Return (X, Y) of the center of cell containing provided text 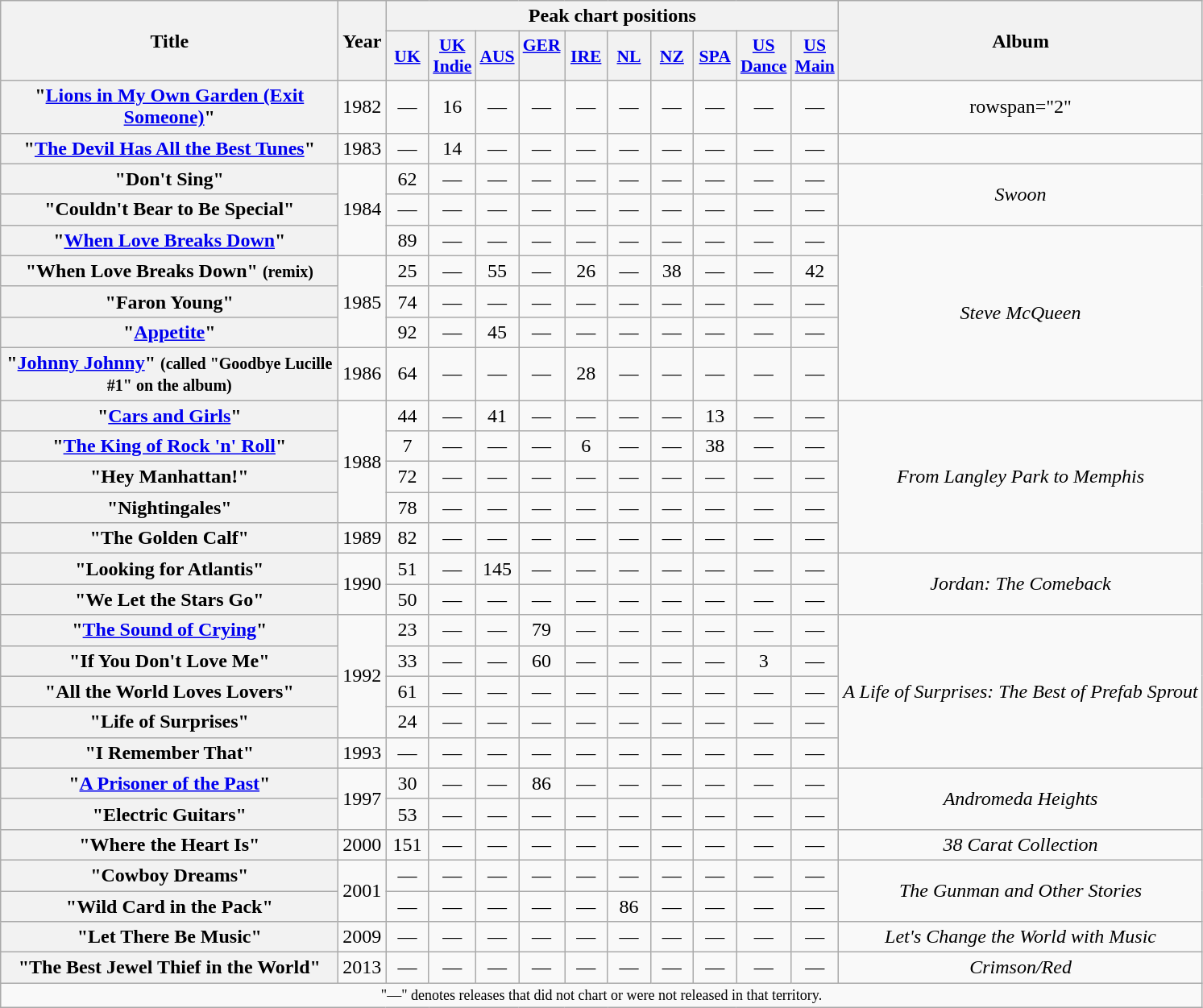
IRE (587, 56)
1988 (363, 461)
"We Let the Stars Go" (169, 599)
US Main (815, 56)
30 (408, 783)
1990 (363, 584)
"The King of Rock 'n' Roll" (169, 446)
Let's Change the World with Music (1021, 937)
2013 (363, 968)
"Couldn't Bear to Be Special" (169, 209)
2000 (363, 844)
26 (587, 271)
61 (408, 691)
1989 (363, 538)
Title (169, 40)
The Gunman and Other Stories (1021, 890)
79 (541, 630)
Andromeda Heights (1021, 799)
UK (408, 56)
1992 (363, 676)
64 (408, 374)
Peak chart positions (612, 16)
62 (408, 179)
89 (408, 240)
33 (408, 661)
25 (408, 271)
"Electric Guitars" (169, 814)
Jordan: The Comeback (1021, 584)
Swoon (1021, 194)
1997 (363, 799)
"Let There Be Music" (169, 937)
145 (496, 569)
44 (408, 415)
"Cars and Girls" (169, 415)
42 (815, 271)
"Life of Surprises" (169, 722)
"If You Don't Love Me" (169, 661)
55 (496, 271)
1982 (363, 106)
"Wild Card in the Pack" (169, 906)
3 (764, 661)
"All the World Loves Lovers" (169, 691)
"When Love Breaks Down" (remix) (169, 271)
"Faron Young" (169, 301)
rowspan="2" (1021, 106)
Crimson/Red (1021, 968)
50 (408, 599)
"Don't Sing" (169, 179)
14 (452, 148)
Album (1021, 40)
6 (587, 446)
Year (363, 40)
151 (408, 844)
13 (716, 415)
"—" denotes releases that did not chart or were not released in that territory. (602, 996)
"The Sound of Crying" (169, 630)
2009 (363, 937)
"When Love Breaks Down" (169, 240)
"The Golden Calf" (169, 538)
SPA (716, 56)
7 (408, 446)
"Hey Manhattan!" (169, 477)
GER (541, 56)
2001 (363, 890)
"Nightingales" (169, 508)
23 (408, 630)
A Life of Surprises: The Best of Prefab Sprout (1021, 691)
92 (408, 332)
"Lions in My Own Garden (Exit Someone)" (169, 106)
From Langley Park to Memphis (1021, 476)
"Where the Heart Is" (169, 844)
78 (408, 508)
"Johnny Johnny" (called "Goodbye Lucille #1" on the album) (169, 374)
74 (408, 301)
Steve McQueen (1021, 313)
1986 (363, 374)
"Cowboy Dreams" (169, 875)
NZ (672, 56)
82 (408, 538)
"The Devil Has All the Best Tunes" (169, 148)
"The Best Jewel Thief in the World" (169, 968)
60 (541, 661)
AUS (496, 56)
72 (408, 477)
"Looking for Atlantis" (169, 569)
1983 (363, 148)
US Dance (764, 56)
NL (628, 56)
38 Carat Collection (1021, 844)
41 (496, 415)
1985 (363, 301)
1993 (363, 753)
1984 (363, 209)
"I Remember That" (169, 753)
45 (496, 332)
53 (408, 814)
"A Prisoner of the Past" (169, 783)
16 (452, 106)
24 (408, 722)
"Appetite" (169, 332)
51 (408, 569)
28 (587, 374)
UK Indie (452, 56)
